From the cell containing the given text, extract its center point as (X, Y) coordinate. 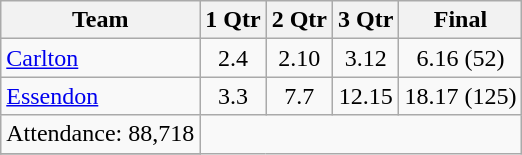
Attendance: 88,718 (100, 134)
2 Qtr (299, 20)
1 Qtr (233, 20)
Essendon (100, 96)
18.17 (125) (460, 96)
3 Qtr (366, 20)
Carlton (100, 58)
2.10 (299, 58)
7.7 (299, 96)
3.3 (233, 96)
6.16 (52) (460, 58)
Final (460, 20)
Team (100, 20)
2.4 (233, 58)
3.12 (366, 58)
12.15 (366, 96)
